Search for the cell housing the specified text and yield its (X, Y) center coordinate. 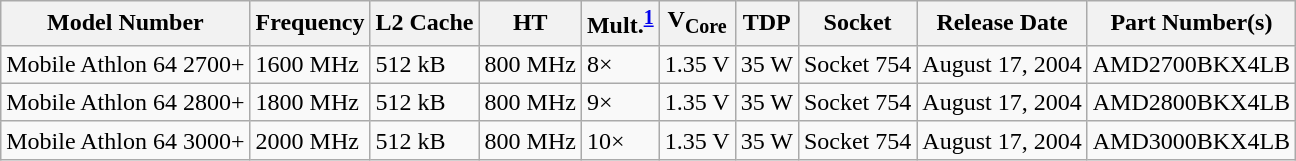
AMD3000BKX4LB (1191, 140)
Socket (857, 24)
Mobile Athlon 64 3000+ (126, 140)
AMD2700BKX4LB (1191, 64)
8× (620, 64)
VCore (697, 24)
10× (620, 140)
1600 MHz (310, 64)
L2 Cache (424, 24)
1800 MHz (310, 102)
Release Date (1002, 24)
Model Number (126, 24)
TDP (766, 24)
Part Number(s) (1191, 24)
Mult.1 (620, 24)
Mobile Athlon 64 2700+ (126, 64)
HT (530, 24)
2000 MHz (310, 140)
Frequency (310, 24)
AMD2800BKX4LB (1191, 102)
Mobile Athlon 64 2800+ (126, 102)
9× (620, 102)
